Extract the [x, y] coordinate from the center of the cell holding the provided text.  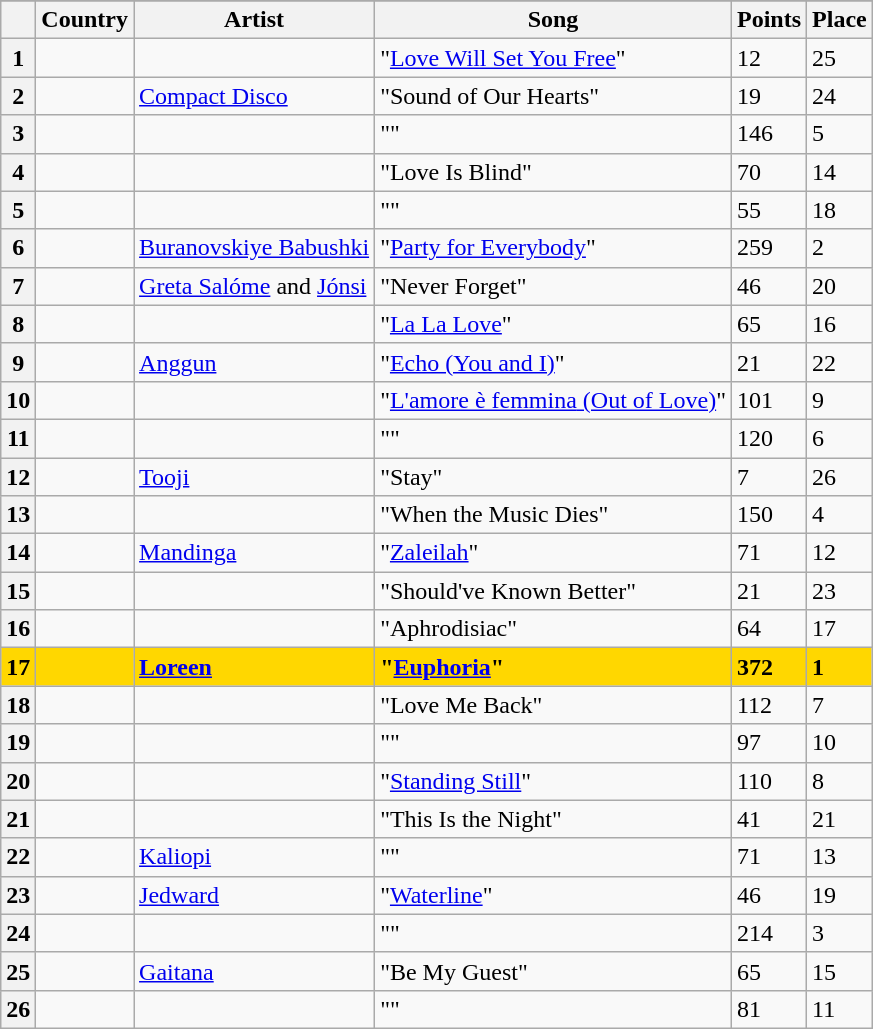
110 [768, 781]
70 [768, 172]
Anggun [254, 362]
Mandinga [254, 553]
Points [768, 20]
"Standing Still" [554, 781]
214 [768, 933]
"Zaleilah" [554, 553]
"Sound of Our Hearts" [554, 96]
"Waterline" [554, 895]
Gaitana [254, 971]
259 [768, 248]
Artist [254, 20]
"Stay" [554, 477]
120 [768, 438]
"Love Is Blind" [554, 172]
"Love Me Back" [554, 705]
Loreen [254, 667]
"L'amore è femmina (Out of Love)" [554, 400]
41 [768, 819]
Greta Salóme and Jónsi [254, 286]
"Love Will Set You Free" [554, 58]
146 [768, 134]
112 [768, 705]
Country [85, 20]
"Echo (You and I)" [554, 362]
"La La Love" [554, 324]
101 [768, 400]
Song [554, 20]
"Party for Everybody" [554, 248]
97 [768, 743]
64 [768, 629]
Tooji [254, 477]
372 [768, 667]
Kaliopi [254, 857]
"Euphoria" [554, 667]
"Be My Guest" [554, 971]
"When the Music Dies" [554, 515]
"Aphrodisiac" [554, 629]
Buranovskiye Babushki [254, 248]
150 [768, 515]
"Should've Known Better" [554, 591]
Place [840, 20]
"Never Forget" [554, 286]
"This Is the Night" [554, 819]
Compact Disco [254, 96]
Jedward [254, 895]
81 [768, 1009]
55 [768, 210]
